Find where the given text appears and provide that cell's center as (x, y) coordinate. 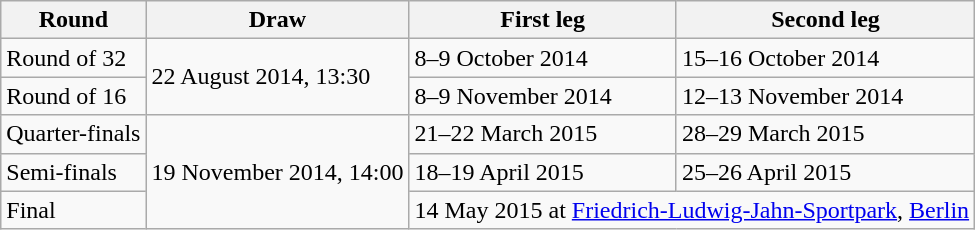
14 May 2015 at Friedrich-Ludwig-Jahn-Sportpark, Berlin (692, 210)
19 November 2014, 14:00 (278, 172)
Round (74, 20)
Round of 16 (74, 96)
8–9 November 2014 (542, 96)
21–22 March 2015 (542, 134)
18–19 April 2015 (542, 172)
First leg (542, 20)
22 August 2014, 13:30 (278, 77)
8–9 October 2014 (542, 58)
Semi-finals (74, 172)
Final (74, 210)
Quarter-finals (74, 134)
Round of 32 (74, 58)
12–13 November 2014 (825, 96)
Second leg (825, 20)
28–29 March 2015 (825, 134)
25–26 April 2015 (825, 172)
Draw (278, 20)
15–16 October 2014 (825, 58)
